Return the [X, Y] coordinate for the center point of the cell that contains the specified text.  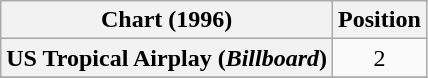
Chart (1996) [167, 20]
US Tropical Airplay (Billboard) [167, 58]
Position [380, 20]
2 [380, 58]
